Provide the [X, Y] coordinate of the cell's center where the given text is located.  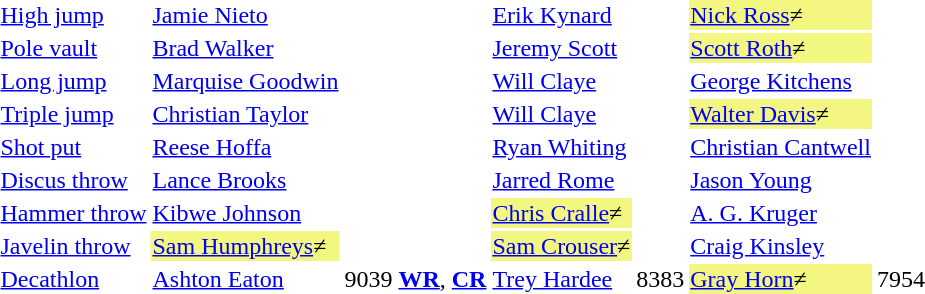
Kibwe Johnson [246, 213]
Marquise Goodwin [246, 81]
Jamie Nieto [246, 15]
Jarred Rome [562, 180]
Chris Cralle≠ [562, 213]
Lance Brooks [246, 180]
Christian Cantwell [781, 147]
Jason Young [781, 180]
Craig Kinsley [781, 246]
8383 [660, 279]
Brad Walker [246, 48]
Gray Horn≠ [781, 279]
Reese Hoffa [246, 147]
Erik Kynard [562, 15]
Jeremy Scott [562, 48]
Sam Humphreys≠ [246, 246]
George Kitchens [781, 81]
Ryan Whiting [562, 147]
Nick Ross≠ [781, 15]
9039 WR, CR [416, 279]
Walter Davis≠ [781, 114]
A. G. Kruger [781, 213]
Christian Taylor [246, 114]
Ashton Eaton [246, 279]
Sam Crouser≠ [562, 246]
Scott Roth≠ [781, 48]
Trey Hardee [562, 279]
